Detect which cell encompasses the target text, then output its (x, y) center coordinate. 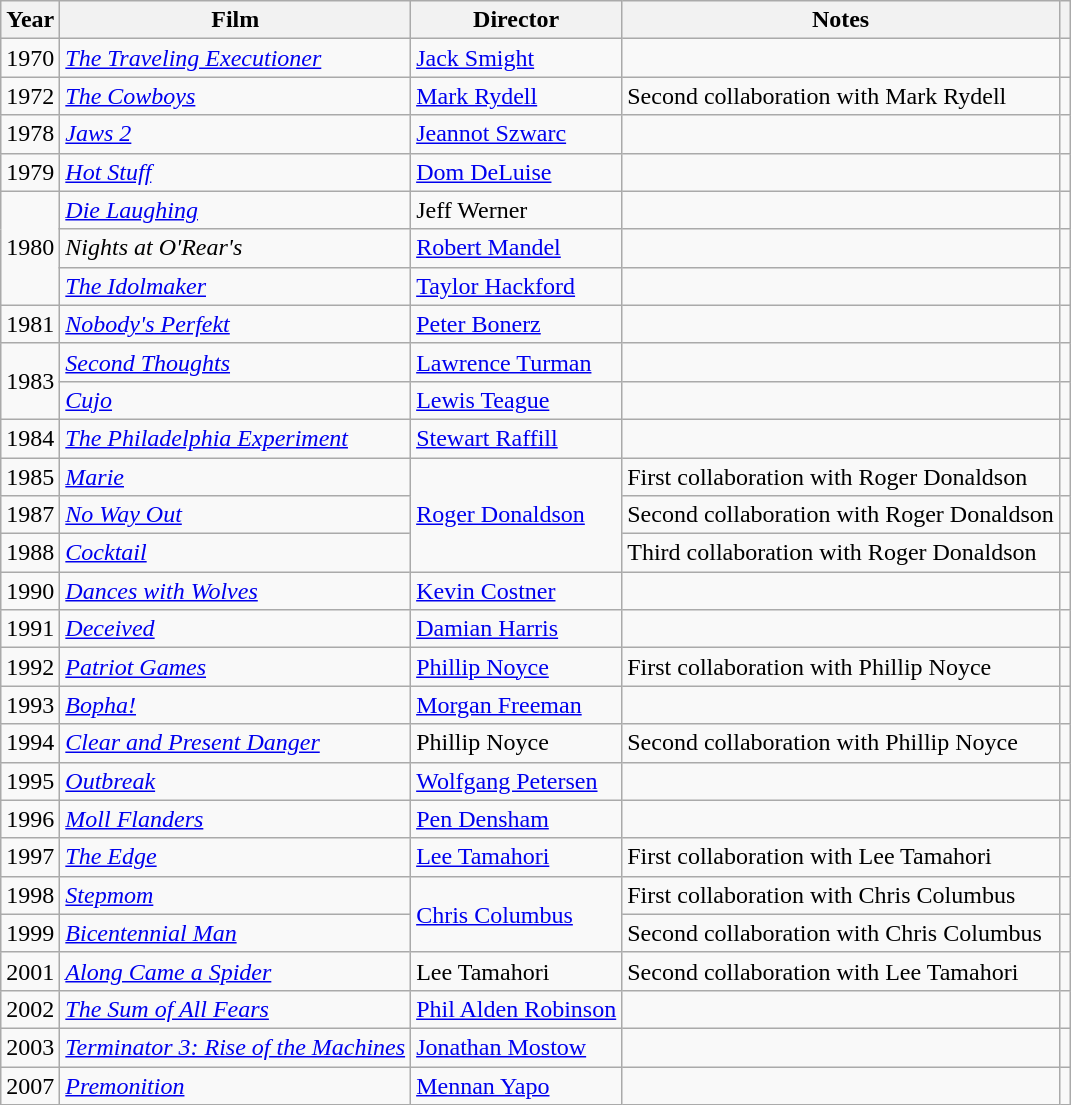
Kevin Costner (516, 591)
1979 (30, 172)
2003 (30, 1047)
Patriot Games (236, 667)
Jonathan Mostow (516, 1047)
Nights at O'Rear's (236, 248)
Jack Smight (516, 58)
2001 (30, 971)
Bicentennial Man (236, 933)
Morgan Freeman (516, 705)
1978 (30, 134)
1983 (30, 381)
The Traveling Executioner (236, 58)
Jeannot Szwarc (516, 134)
Robert Mandel (516, 248)
Mennan Yapo (516, 1085)
Stewart Raffill (516, 438)
First collaboration with Roger Donaldson (841, 477)
1998 (30, 895)
1987 (30, 515)
Second collaboration with Roger Donaldson (841, 515)
Jaws 2 (236, 134)
1985 (30, 477)
Clear and Present Danger (236, 743)
Lawrence Turman (516, 362)
Peter Bonerz (516, 324)
First collaboration with Lee Tamahori (841, 857)
1996 (30, 819)
1991 (30, 629)
2007 (30, 1085)
Terminator 3: Rise of the Machines (236, 1047)
Pen Densham (516, 819)
1992 (30, 667)
Phil Alden Robinson (516, 1009)
First collaboration with Chris Columbus (841, 895)
Along Came a Spider (236, 971)
Deceived (236, 629)
1970 (30, 58)
1999 (30, 933)
1990 (30, 591)
1981 (30, 324)
The Philadelphia Experiment (236, 438)
Premonition (236, 1085)
1984 (30, 438)
Stepmom (236, 895)
Second collaboration with Lee Tamahori (841, 971)
1972 (30, 96)
The Sum of All Fears (236, 1009)
1993 (30, 705)
1994 (30, 743)
Nobody's Perfekt (236, 324)
Third collaboration with Roger Donaldson (841, 553)
The Idolmaker (236, 286)
Film (236, 20)
1988 (30, 553)
Notes (841, 20)
Second collaboration with Mark Rydell (841, 96)
Lewis Teague (516, 400)
Second collaboration with Chris Columbus (841, 933)
1995 (30, 781)
Second collaboration with Phillip Noyce (841, 743)
Marie (236, 477)
The Edge (236, 857)
Mark Rydell (516, 96)
Cujo (236, 400)
Jeff Werner (516, 210)
Bopha! (236, 705)
Outbreak (236, 781)
No Way Out (236, 515)
1997 (30, 857)
Cocktail (236, 553)
Wolfgang Petersen (516, 781)
Director (516, 20)
Dom DeLuise (516, 172)
Second Thoughts (236, 362)
Hot Stuff (236, 172)
Damian Harris (516, 629)
Year (30, 20)
Die Laughing (236, 210)
The Cowboys (236, 96)
Dances with Wolves (236, 591)
Chris Columbus (516, 914)
2002 (30, 1009)
1980 (30, 248)
Roger Donaldson (516, 515)
First collaboration with Phillip Noyce (841, 667)
Taylor Hackford (516, 286)
Moll Flanders (236, 819)
